Determine the (X, Y) coordinate at the center of the cell enclosing the given text.  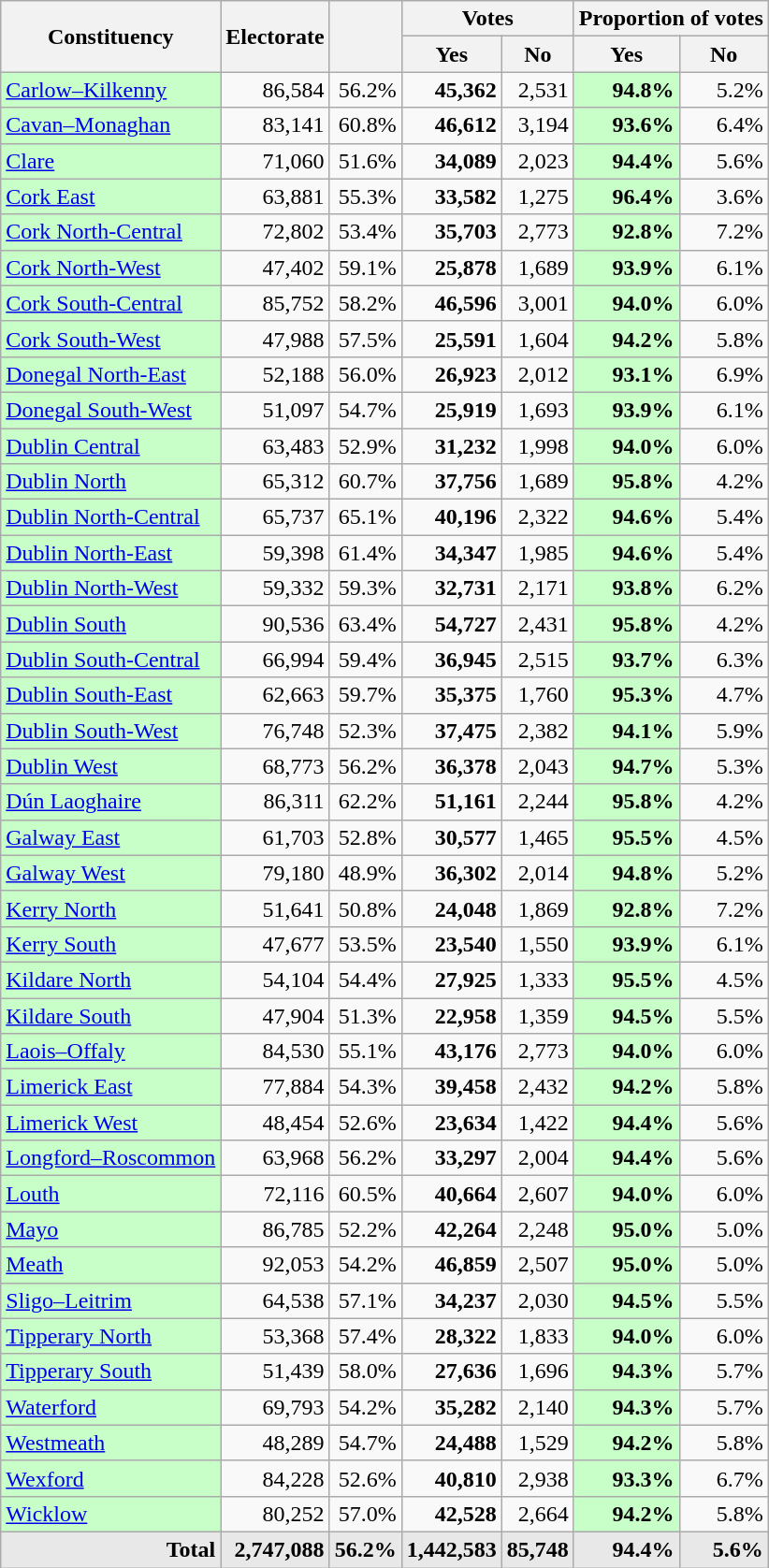
1,760 (537, 695)
2,171 (537, 588)
93.6% (627, 125)
Dublin North-Central (110, 517)
76,748 (275, 731)
93.3% (627, 1478)
2,664 (537, 1514)
54,104 (275, 980)
86,785 (275, 1229)
61.4% (365, 553)
2,382 (537, 731)
85,752 (275, 303)
61,703 (275, 837)
1,985 (537, 553)
Proportion of votes (671, 19)
69,793 (275, 1407)
53.4% (365, 232)
Dún Laoghaire (110, 802)
Limerick East (110, 1087)
92,053 (275, 1265)
Clare (110, 161)
84,530 (275, 1052)
54,727 (451, 624)
5.9% (724, 731)
Tipperary South (110, 1372)
2,140 (537, 1407)
62,663 (275, 695)
1,333 (537, 980)
27,925 (451, 980)
2,515 (537, 660)
60.7% (365, 482)
46,859 (451, 1265)
25,919 (451, 410)
47,677 (275, 944)
1,998 (537, 446)
36,302 (451, 873)
95.3% (627, 695)
2,531 (537, 90)
Total (110, 1549)
1,604 (537, 339)
65,312 (275, 482)
51.6% (365, 161)
51,097 (275, 410)
2,431 (537, 624)
3,194 (537, 125)
23,634 (451, 1123)
52.2% (365, 1229)
63,483 (275, 446)
Louth (110, 1194)
27,636 (451, 1372)
36,378 (451, 766)
80,252 (275, 1514)
35,282 (451, 1407)
2,747,088 (275, 1549)
47,988 (275, 339)
42,528 (451, 1514)
58.2% (365, 303)
31,232 (451, 446)
96.4% (627, 196)
39,458 (451, 1087)
54.3% (365, 1087)
28,322 (451, 1336)
60.5% (365, 1194)
22,958 (451, 1015)
55.3% (365, 196)
83,141 (275, 125)
3,001 (537, 303)
1,869 (537, 908)
58.0% (365, 1372)
Kerry South (110, 944)
52.9% (365, 446)
Dublin North-West (110, 588)
Dublin South-East (110, 695)
37,756 (451, 482)
37,475 (451, 731)
40,810 (451, 1478)
6.7% (724, 1478)
1,550 (537, 944)
Limerick West (110, 1123)
Carlow–Kilkenny (110, 90)
Laois–Offaly (110, 1052)
35,703 (451, 232)
33,297 (451, 1158)
1,693 (537, 410)
94.7% (627, 766)
53.5% (365, 944)
2,432 (537, 1087)
46,612 (451, 125)
Cork South-West (110, 339)
Dublin North-East (110, 553)
Cork North-West (110, 268)
1,529 (537, 1443)
Westmeath (110, 1443)
30,577 (451, 837)
51,161 (451, 802)
Galway East (110, 837)
50.8% (365, 908)
47,904 (275, 1015)
24,488 (451, 1443)
6.2% (724, 588)
53,368 (275, 1336)
26,923 (451, 374)
Donegal North-East (110, 374)
2,012 (537, 374)
Mayo (110, 1229)
59.3% (365, 588)
36,945 (451, 660)
6.9% (724, 374)
93.7% (627, 660)
46,596 (451, 303)
55.1% (365, 1052)
2,507 (537, 1265)
Dublin South-Central (110, 660)
2,030 (537, 1300)
1,833 (537, 1336)
93.8% (627, 588)
35,375 (451, 695)
51,641 (275, 908)
51.3% (365, 1015)
63.4% (365, 624)
Dublin South-West (110, 731)
85,748 (537, 1549)
2,938 (537, 1478)
63,968 (275, 1158)
Kildare South (110, 1015)
Galway West (110, 873)
65.1% (365, 517)
52,188 (275, 374)
52.3% (365, 731)
2,014 (537, 873)
1,465 (537, 837)
Cork East (110, 196)
43,176 (451, 1052)
59.7% (365, 695)
Dublin Central (110, 446)
Kildare North (110, 980)
72,116 (275, 1194)
42,264 (451, 1229)
33,582 (451, 196)
34,347 (451, 553)
Sligo–Leitrim (110, 1300)
47,402 (275, 268)
Dublin West (110, 766)
48.9% (365, 873)
6.4% (724, 125)
68,773 (275, 766)
Tipperary North (110, 1336)
90,536 (275, 624)
1,696 (537, 1372)
2,322 (537, 517)
64,538 (275, 1300)
77,884 (275, 1087)
45,362 (451, 90)
Constituency (110, 36)
40,664 (451, 1194)
Kerry North (110, 908)
Dublin North (110, 482)
Waterford (110, 1407)
79,180 (275, 873)
24,048 (451, 908)
2,607 (537, 1194)
Wexford (110, 1478)
Cavan–Monaghan (110, 125)
59,332 (275, 588)
Longford–Roscommon (110, 1158)
2,023 (537, 161)
Cork North-Central (110, 232)
Donegal South-West (110, 410)
3.6% (724, 196)
59,398 (275, 553)
57.0% (365, 1514)
54.4% (365, 980)
93.1% (627, 374)
59.4% (365, 660)
25,591 (451, 339)
62.2% (365, 802)
Wicklow (110, 1514)
Cork South-Central (110, 303)
86,311 (275, 802)
72,802 (275, 232)
Dublin South (110, 624)
1,442,583 (451, 1549)
34,089 (451, 161)
51,439 (275, 1372)
34,237 (451, 1300)
65,737 (275, 517)
94.1% (627, 731)
63,881 (275, 196)
48,454 (275, 1123)
Votes (487, 19)
71,060 (275, 161)
25,878 (451, 268)
Meath (110, 1265)
60.8% (365, 125)
Electorate (275, 36)
59.1% (365, 268)
57.4% (365, 1336)
66,994 (275, 660)
57.5% (365, 339)
48,289 (275, 1443)
2,248 (537, 1229)
32,731 (451, 588)
6.3% (724, 660)
5.3% (724, 766)
23,540 (451, 944)
52.8% (365, 837)
57.1% (365, 1300)
40,196 (451, 517)
4.7% (724, 695)
1,275 (537, 196)
2,043 (537, 766)
84,228 (275, 1478)
2,004 (537, 1158)
1,422 (537, 1123)
2,244 (537, 802)
1,359 (537, 1015)
56.0% (365, 374)
86,584 (275, 90)
